Scan for the cell matching the given text and deliver its [X, Y] coordinate at center. 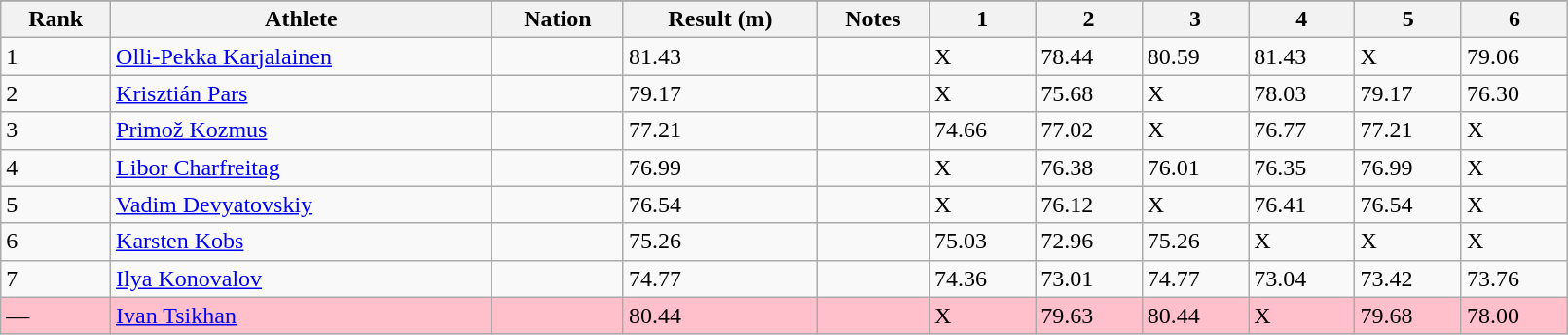
79.06 [1514, 56]
Athlete [302, 19]
Nation [557, 19]
76.35 [1302, 167]
73.76 [1514, 279]
75.68 [1088, 93]
76.38 [1088, 167]
Vadim Devyatovskiy [302, 205]
Notes [872, 19]
Olli-Pekka Karjalainen [302, 56]
79.63 [1088, 316]
78.44 [1088, 56]
7 [56, 279]
Primož Kozmus [302, 130]
73.01 [1088, 279]
— [56, 316]
76.01 [1195, 167]
Ivan Tsikhan [302, 316]
Karsten Kobs [302, 242]
Ilya Konovalov [302, 279]
74.66 [981, 130]
80.59 [1195, 56]
76.41 [1302, 205]
72.96 [1088, 242]
77.02 [1088, 130]
73.42 [1407, 279]
76.12 [1088, 205]
Result (m) [720, 19]
Rank [56, 19]
Libor Charfreitag [302, 167]
78.03 [1302, 93]
76.77 [1302, 130]
78.00 [1514, 316]
Krisztián Pars [302, 93]
73.04 [1302, 279]
74.36 [981, 279]
76.30 [1514, 93]
75.03 [981, 242]
79.68 [1407, 316]
